Identify which cell holds the provided text, then report its [X, Y] central coordinate. 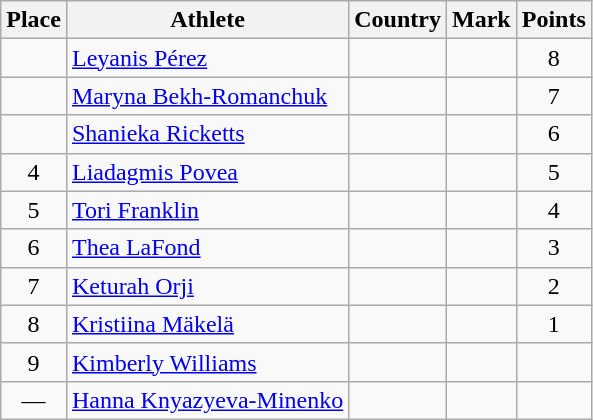
9 [34, 362]
Keturah Orji [207, 286]
Athlete [207, 20]
Liadagmis Povea [207, 172]
Tori Franklin [207, 210]
Kimberly Williams [207, 362]
Kristiina Mäkelä [207, 324]
— [34, 400]
Hanna Knyazyeva-Minenko [207, 400]
Maryna Bekh-Romanchuk [207, 96]
3 [554, 248]
2 [554, 286]
Points [554, 20]
Mark [481, 20]
Place [34, 20]
1 [554, 324]
Country [398, 20]
Leyanis Pérez [207, 58]
Shanieka Ricketts [207, 134]
Thea LaFond [207, 248]
